Provide the (x, y) coordinate of the cell's center where the given text is located.  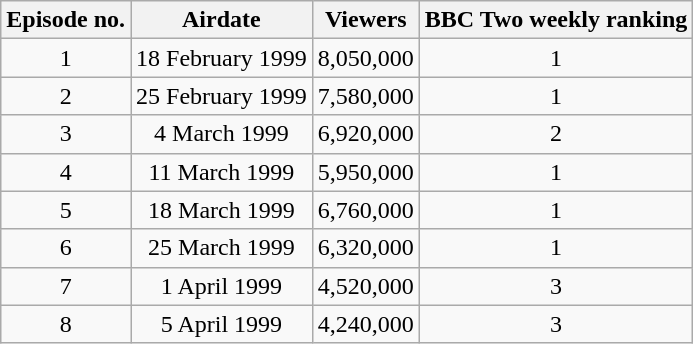
BBC Two weekly ranking (556, 20)
1 April 1999 (222, 286)
18 March 1999 (222, 210)
8,050,000 (366, 58)
4 March 1999 (222, 134)
7 (66, 286)
Viewers (366, 20)
25 March 1999 (222, 248)
Airdate (222, 20)
6,760,000 (366, 210)
6,920,000 (366, 134)
5 (66, 210)
4 (66, 172)
6,320,000 (366, 248)
6 (66, 248)
4,240,000 (366, 324)
11 March 1999 (222, 172)
18 February 1999 (222, 58)
5,950,000 (366, 172)
8 (66, 324)
5 April 1999 (222, 324)
25 February 1999 (222, 96)
4,520,000 (366, 286)
7,580,000 (366, 96)
Episode no. (66, 20)
